Pinpoint the cell where the given text exists, returning its [X, Y] midpoint coordinate. 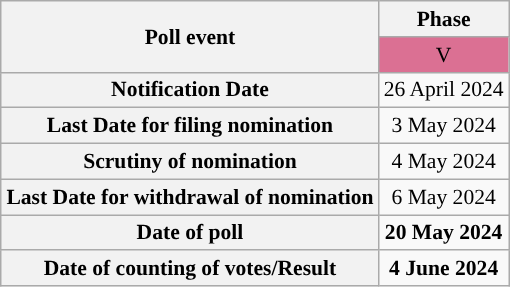
4 June 2024 [444, 268]
Date of poll [190, 232]
6 May 2024 [444, 197]
3 May 2024 [444, 126]
Scrutiny of nomination [190, 161]
20 May 2024 [444, 232]
V [444, 54]
Notification Date [190, 90]
4 May 2024 [444, 161]
Last Date for withdrawal of nomination [190, 197]
Phase [444, 19]
Date of counting of votes/Result [190, 268]
Poll event [190, 36]
26 April 2024 [444, 90]
Last Date for filing nomination [190, 126]
